Provide the [X, Y] coordinate of the cell's center where the given text is located.  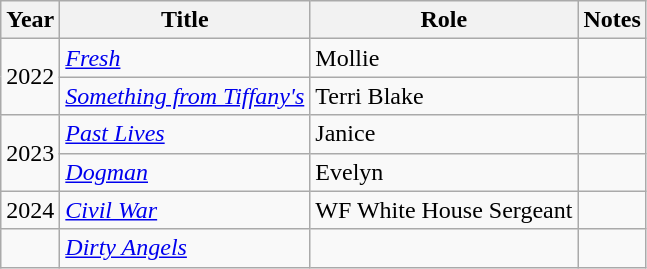
2023 [30, 153]
Notes [612, 20]
2022 [30, 77]
Role [444, 20]
Mollie [444, 58]
Year [30, 20]
Civil War [185, 210]
Dirty Angels [185, 248]
Dogman [185, 172]
Past Lives [185, 134]
Evelyn [444, 172]
Janice [444, 134]
WF White House Sergeant [444, 210]
2024 [30, 210]
Fresh [185, 58]
Something from Tiffany's [185, 96]
Title [185, 20]
Terri Blake [444, 96]
